Return the [X, Y] coordinate for the center point of the cell that contains the specified text.  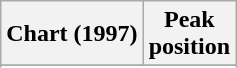
Peakposition [189, 34]
Chart (1997) [72, 34]
